Determine the [X, Y] coordinate at the center of the cell enclosing the given text.  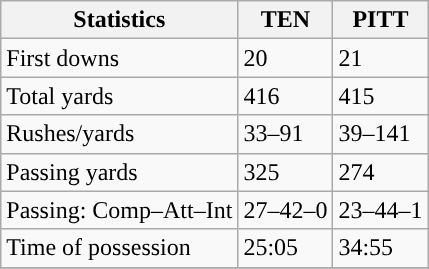
416 [286, 96]
325 [286, 172]
Time of possession [120, 248]
TEN [286, 20]
25:05 [286, 248]
23–44–1 [380, 210]
Statistics [120, 20]
39–141 [380, 134]
Passing: Comp–Att–Int [120, 210]
Rushes/yards [120, 134]
Passing yards [120, 172]
274 [380, 172]
First downs [120, 58]
21 [380, 58]
Total yards [120, 96]
34:55 [380, 248]
20 [286, 58]
27–42–0 [286, 210]
33–91 [286, 134]
PITT [380, 20]
415 [380, 96]
